Output the [x, y] coordinate of the center of the cell containing the given text.  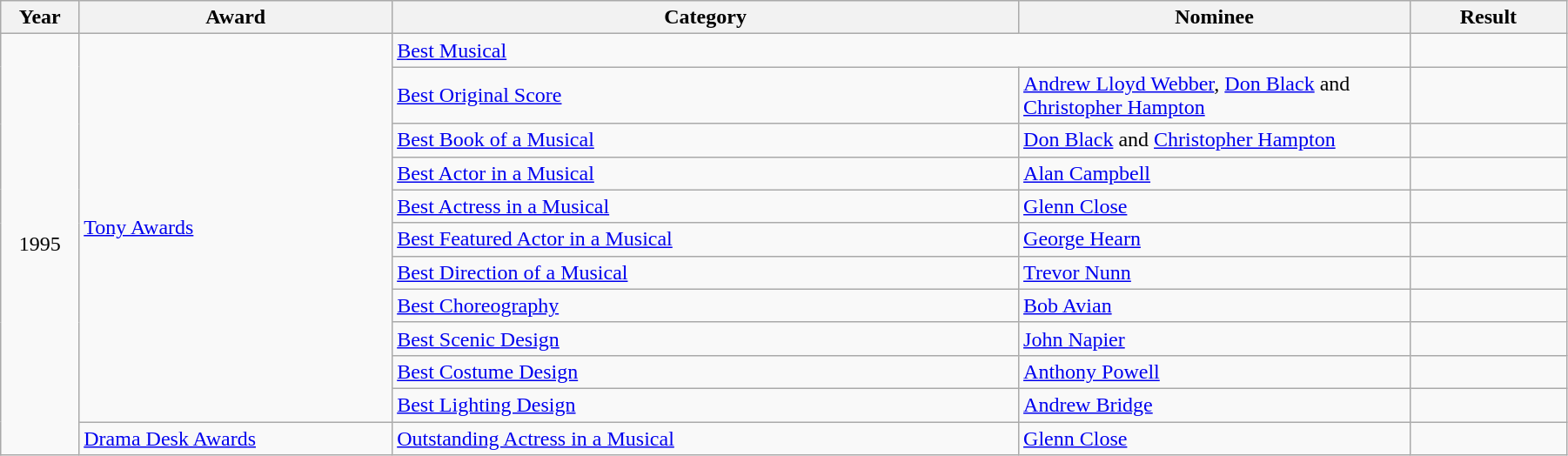
Category [706, 17]
Result [1488, 17]
John Napier [1215, 339]
Best Featured Actor in a Musical [706, 239]
Best Actor in a Musical [706, 173]
Trevor Nunn [1215, 272]
Best Musical [901, 50]
Drama Desk Awards [236, 438]
Alan Campbell [1215, 173]
Andrew Lloyd Webber, Don Black and Christopher Hampton [1215, 96]
George Hearn [1215, 239]
Best Costume Design [706, 372]
1995 [40, 245]
Nominee [1215, 17]
Tony Awards [236, 228]
Bob Avian [1215, 305]
Best Actress in a Musical [706, 206]
Andrew Bridge [1215, 405]
Best Original Score [706, 96]
Best Choreography [706, 305]
Outstanding Actress in a Musical [706, 438]
Best Book of a Musical [706, 140]
Anthony Powell [1215, 372]
Year [40, 17]
Best Direction of a Musical [706, 272]
Best Lighting Design [706, 405]
Best Scenic Design [706, 339]
Award [236, 17]
Don Black and Christopher Hampton [1215, 140]
